Detect which cell encompasses the target text, then output its [X, Y] center coordinate. 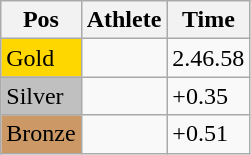
Gold [41, 58]
+0.35 [208, 96]
Time [208, 20]
Bronze [41, 134]
Athlete [124, 20]
+0.51 [208, 134]
Pos [41, 20]
Silver [41, 96]
2.46.58 [208, 58]
